From the cell containing the given text, extract its center point as [X, Y] coordinate. 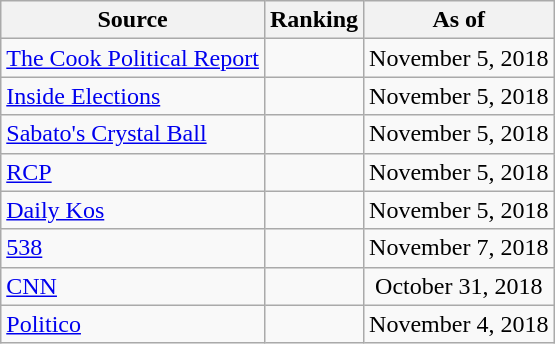
November 7, 2018 [459, 248]
538 [133, 248]
Daily Kos [133, 210]
Inside Elections [133, 96]
RCP [133, 172]
As of [459, 20]
Source [133, 20]
Sabato's Crystal Ball [133, 134]
The Cook Political Report [133, 58]
November 4, 2018 [459, 324]
Politico [133, 324]
CNN [133, 286]
October 31, 2018 [459, 286]
Ranking [314, 20]
